Extract the (X, Y) coordinate from the center of the cell holding the provided text.  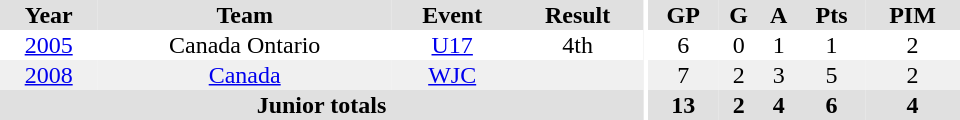
Event (452, 15)
2008 (48, 75)
3 (778, 75)
Canada Ontario (244, 45)
G (738, 15)
GP (684, 15)
Junior totals (322, 105)
7 (684, 75)
Pts (832, 15)
PIM (912, 15)
Team (244, 15)
4th (578, 45)
A (778, 15)
2005 (48, 45)
Result (578, 15)
Year (48, 15)
0 (738, 45)
Canada (244, 75)
U17 (452, 45)
13 (684, 105)
WJC (452, 75)
5 (832, 75)
